Search for the cell housing the specified text and yield its (x, y) center coordinate. 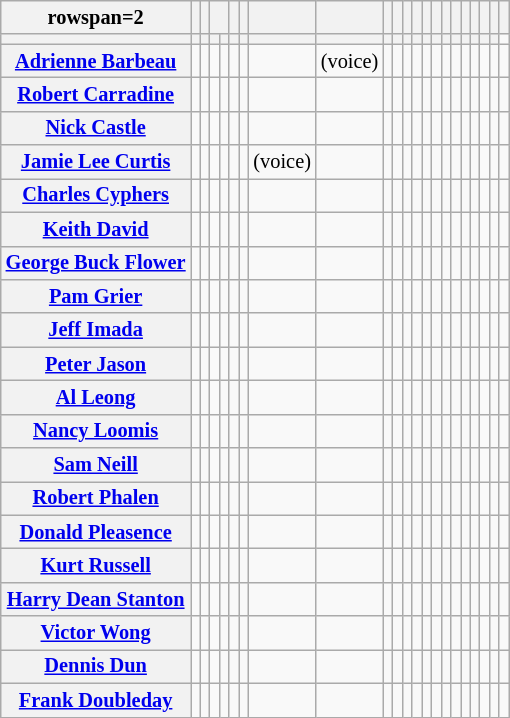
Jeff Imada (96, 330)
Peter Jason (96, 364)
Robert Carradine (96, 94)
Frank Doubleday (96, 700)
Donald Pleasence (96, 532)
Kurt Russell (96, 565)
Al Leong (96, 397)
Charles Cyphers (96, 195)
Adrienne Barbeau (96, 61)
Victor Wong (96, 633)
Sam Neill (96, 465)
Jamie Lee Curtis (96, 162)
Nick Castle (96, 128)
Harry Dean Stanton (96, 599)
Pam Grier (96, 296)
Nancy Loomis (96, 431)
rowspan=2 (96, 17)
Dennis Dun (96, 666)
George Buck Flower (96, 263)
Robert Phalen (96, 498)
Keith David (96, 229)
